Identify which cell holds the provided text, then report its (x, y) central coordinate. 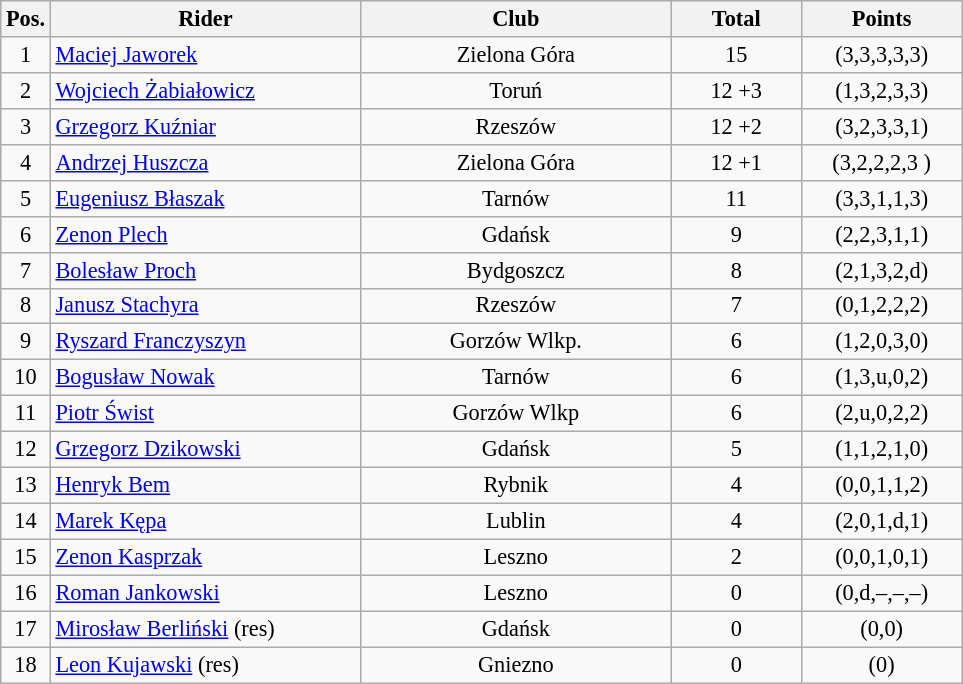
Roman Jankowski (205, 593)
(1,1,2,1,0) (881, 450)
Total (736, 19)
(1,3,u,0,2) (881, 378)
(0,0,1,0,1) (881, 557)
(1,3,2,3,3) (881, 90)
12 +3 (736, 90)
Ryszard Franczyszyn (205, 342)
(1,2,0,3,0) (881, 342)
Zenon Kasprzak (205, 557)
(3,2,2,2,3 ) (881, 162)
(2,0,1,d,1) (881, 521)
(0,1,2,2,2) (881, 306)
(0,0) (881, 629)
(2,2,3,1,1) (881, 234)
(3,3,1,1,3) (881, 198)
Pos. (26, 19)
12 +1 (736, 162)
(2,1,3,2,d) (881, 270)
3 (26, 126)
Rybnik (516, 485)
17 (26, 629)
Gniezno (516, 665)
Club (516, 19)
Points (881, 19)
(0,0,1,1,2) (881, 485)
Gorzów Wlkp. (516, 342)
Zenon Plech (205, 234)
16 (26, 593)
14 (26, 521)
Rider (205, 19)
Grzegorz Dzikowski (205, 450)
Wojciech Żabiałowicz (205, 90)
Piotr Świst (205, 414)
(0,d,–,–,–) (881, 593)
Andrzej Huszcza (205, 162)
Maciej Jaworek (205, 55)
Toruń (516, 90)
(3,2,3,3,1) (881, 126)
1 (26, 55)
Mirosław Berliński (res) (205, 629)
12 +2 (736, 126)
18 (26, 665)
12 (26, 450)
Grzegorz Kuźniar (205, 126)
Eugeniusz Błaszak (205, 198)
Gorzów Wlkp (516, 414)
Bolesław Proch (205, 270)
Janusz Stachyra (205, 306)
Marek Kępa (205, 521)
Bydgoszcz (516, 270)
(2,u,0,2,2) (881, 414)
Lublin (516, 521)
(0) (881, 665)
Bogusław Nowak (205, 378)
10 (26, 378)
13 (26, 485)
Henryk Bem (205, 485)
(3,3,3,3,3) (881, 55)
Leon Kujawski (res) (205, 665)
